Pinpoint the cell where the given text exists, returning its [X, Y] midpoint coordinate. 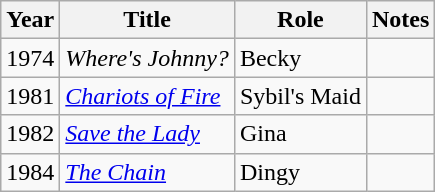
1974 [30, 58]
Notes [400, 20]
Chariots of Fire [148, 96]
Title [148, 20]
Year [30, 20]
1984 [30, 172]
Becky [300, 58]
Role [300, 20]
Dingy [300, 172]
Where's Johnny? [148, 58]
1982 [30, 134]
Gina [300, 134]
1981 [30, 96]
Sybil's Maid [300, 96]
The Chain [148, 172]
Save the Lady [148, 134]
